Determine the [x, y] coordinate at the center of the cell enclosing the given text.  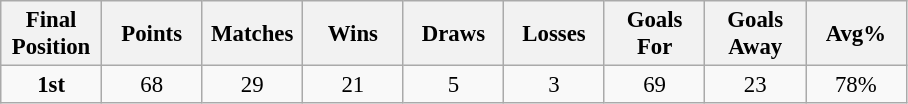
78% [856, 85]
5 [454, 85]
Avg% [856, 34]
21 [354, 85]
29 [252, 85]
69 [654, 85]
3 [554, 85]
Goals For [654, 34]
Draws [454, 34]
Points [152, 34]
23 [756, 85]
Wins [354, 34]
Matches [252, 34]
1st [52, 85]
Final Position [52, 34]
Losses [554, 34]
68 [152, 85]
Goals Away [756, 34]
